Capture the cell that displays the provided text and extract its (x, y) central coordinate. 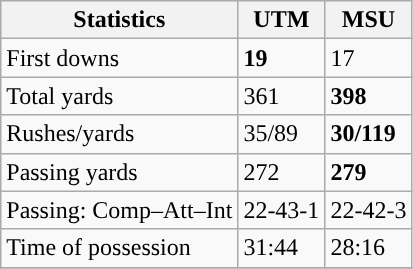
30/119 (368, 134)
Rushes/yards (120, 134)
272 (282, 172)
Total yards (120, 96)
398 (368, 96)
Statistics (120, 20)
MSU (368, 20)
22-43-1 (282, 210)
Time of possession (120, 248)
First downs (120, 58)
279 (368, 172)
31:44 (282, 248)
17 (368, 58)
28:16 (368, 248)
19 (282, 58)
Passing: Comp–Att–Int (120, 210)
UTM (282, 20)
22-42-3 (368, 210)
35/89 (282, 134)
Passing yards (120, 172)
361 (282, 96)
